Locate the cell with the specified text and output its (X, Y) center coordinate. 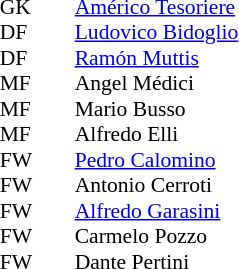
Angel Médici (157, 83)
Alfredo Garasini (157, 211)
Ramón Muttis (157, 58)
Alfredo Elli (157, 135)
Carmelo Pozzo (157, 237)
Pedro Calomino (157, 160)
Mario Busso (157, 109)
Ludovico Bidoglio (157, 33)
Antonio Cerroti (157, 185)
